Extract the (x, y) coordinate from the center of the cell holding the provided text.  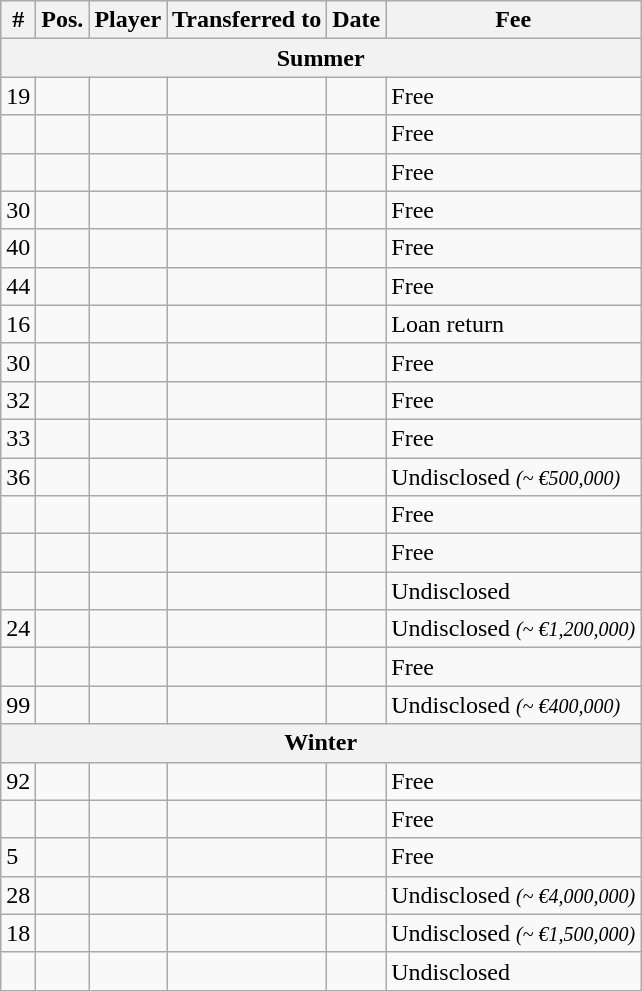
Date (356, 20)
28 (18, 895)
33 (18, 438)
5 (18, 857)
Player (128, 20)
16 (18, 324)
Fee (514, 20)
19 (18, 96)
Undisclosed (~ €500,000) (514, 477)
18 (18, 933)
32 (18, 400)
Pos. (62, 20)
# (18, 20)
Winter (321, 743)
24 (18, 629)
Summer (321, 58)
Undisclosed (~ €1,200,000) (514, 629)
Loan return (514, 324)
99 (18, 705)
36 (18, 477)
Undisclosed (~ €1,500,000) (514, 933)
Undisclosed (~ €4,000,000) (514, 895)
44 (18, 286)
Undisclosed (~ €400,000) (514, 705)
Transferred to (247, 20)
40 (18, 248)
92 (18, 781)
